From the cell containing the given text, extract its center point as (X, Y) coordinate. 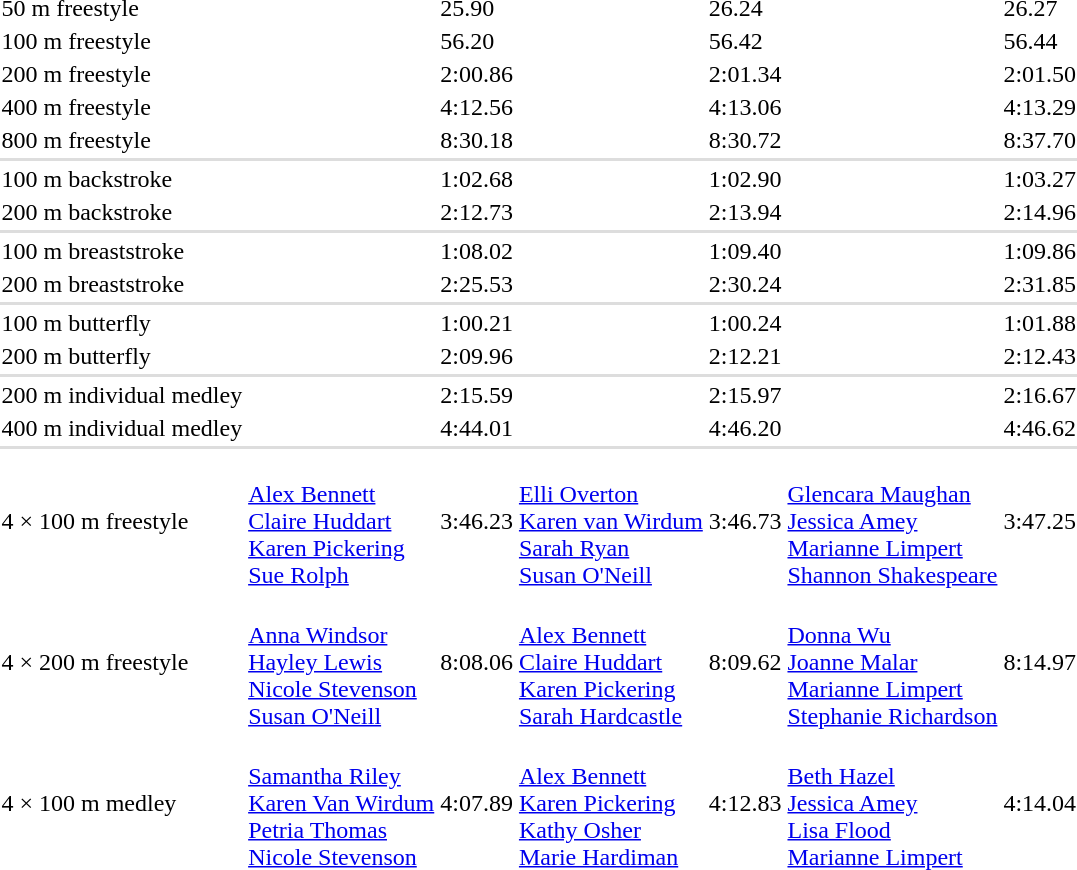
8:30.18 (477, 140)
4:13.06 (745, 107)
3:46.73 (745, 521)
200 m butterfly (122, 356)
100 m backstroke (122, 179)
4 × 100 m freestyle (122, 521)
2:15.97 (745, 395)
8:08.06 (477, 662)
2:25.53 (477, 284)
Alex Bennett Claire HuddartKaren PickeringSue Rolph (342, 521)
2:12.21 (745, 356)
2:30.24 (745, 284)
Donna WuJoanne MalarMarianne LimpertStephanie Richardson (892, 662)
Anna WindsorHayley LewisNicole StevensonSusan O'Neill (342, 662)
Elli OvertonKaren van WirdumSarah RyanSusan O'Neill (610, 521)
200 m individual medley (122, 395)
1:02.68 (477, 179)
100 m freestyle (122, 41)
2:09.96 (477, 356)
2:01.34 (745, 74)
200 m breaststroke (122, 284)
4:12.56 (477, 107)
1:00.21 (477, 323)
Alex Bennett Claire HuddartKaren PickeringSarah Hardcastle (610, 662)
100 m butterfly (122, 323)
800 m freestyle (122, 140)
2:00.86 (477, 74)
400 m individual medley (122, 428)
56.20 (477, 41)
8:30.72 (745, 140)
8:09.62 (745, 662)
100 m breaststroke (122, 251)
4:44.01 (477, 428)
4:46.20 (745, 428)
Glencara MaughanJessica AmeyMarianne LimpertShannon Shakespeare (892, 521)
4 × 200 m freestyle (122, 662)
200 m freestyle (122, 74)
200 m backstroke (122, 212)
1:02.90 (745, 179)
56.42 (745, 41)
400 m freestyle (122, 107)
1:08.02 (477, 251)
3:46.23 (477, 521)
2:12.73 (477, 212)
1:00.24 (745, 323)
2:15.59 (477, 395)
1:09.40 (745, 251)
2:13.94 (745, 212)
